For the text-containing cell, return its midpoint in [X, Y] coordinate format. 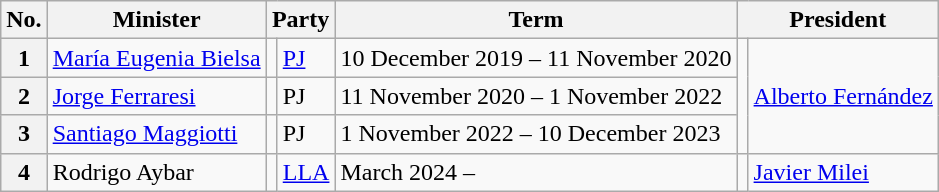
No. [24, 20]
Term [536, 20]
President [838, 20]
1 November 2022 – 10 December 2023 [536, 134]
Javier Milei [843, 172]
Minister [156, 20]
3 [24, 134]
11 November 2020 – 1 November 2022 [536, 96]
María Eugenia Bielsa [156, 58]
Alberto Fernández [843, 96]
Rodrigo Aybar [156, 172]
Jorge Ferraresi [156, 96]
1 [24, 58]
2 [24, 96]
March 2024 – [536, 172]
LLA [306, 172]
Party [300, 20]
4 [24, 172]
10 December 2019 – 11 November 2020 [536, 58]
Santiago Maggiotti [156, 134]
